Output the (x, y) coordinate of the center of the cell containing the given text.  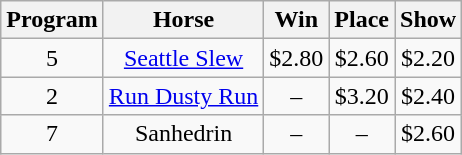
Seattle Slew (183, 58)
Sanhedrin (183, 134)
Run Dusty Run (183, 96)
Win (296, 20)
$2.20 (428, 58)
5 (52, 58)
Program (52, 20)
7 (52, 134)
2 (52, 96)
$2.40 (428, 96)
Show (428, 20)
Horse (183, 20)
$3.20 (362, 96)
$2.80 (296, 58)
Place (362, 20)
